Locate the cell with the specified text and output its (X, Y) center coordinate. 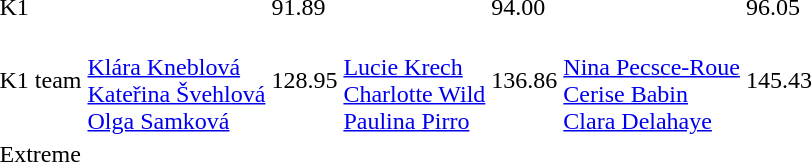
136.86 (524, 80)
Klára KneblováKateřina ŠvehlováOlga Samková (176, 80)
Lucie KrechCharlotte WildPaulina Pirro (414, 80)
128.95 (304, 80)
Nina Pecsce-RoueCerise BabinClara Delahaye (652, 80)
